Capture the cell that displays the provided text and extract its (X, Y) central coordinate. 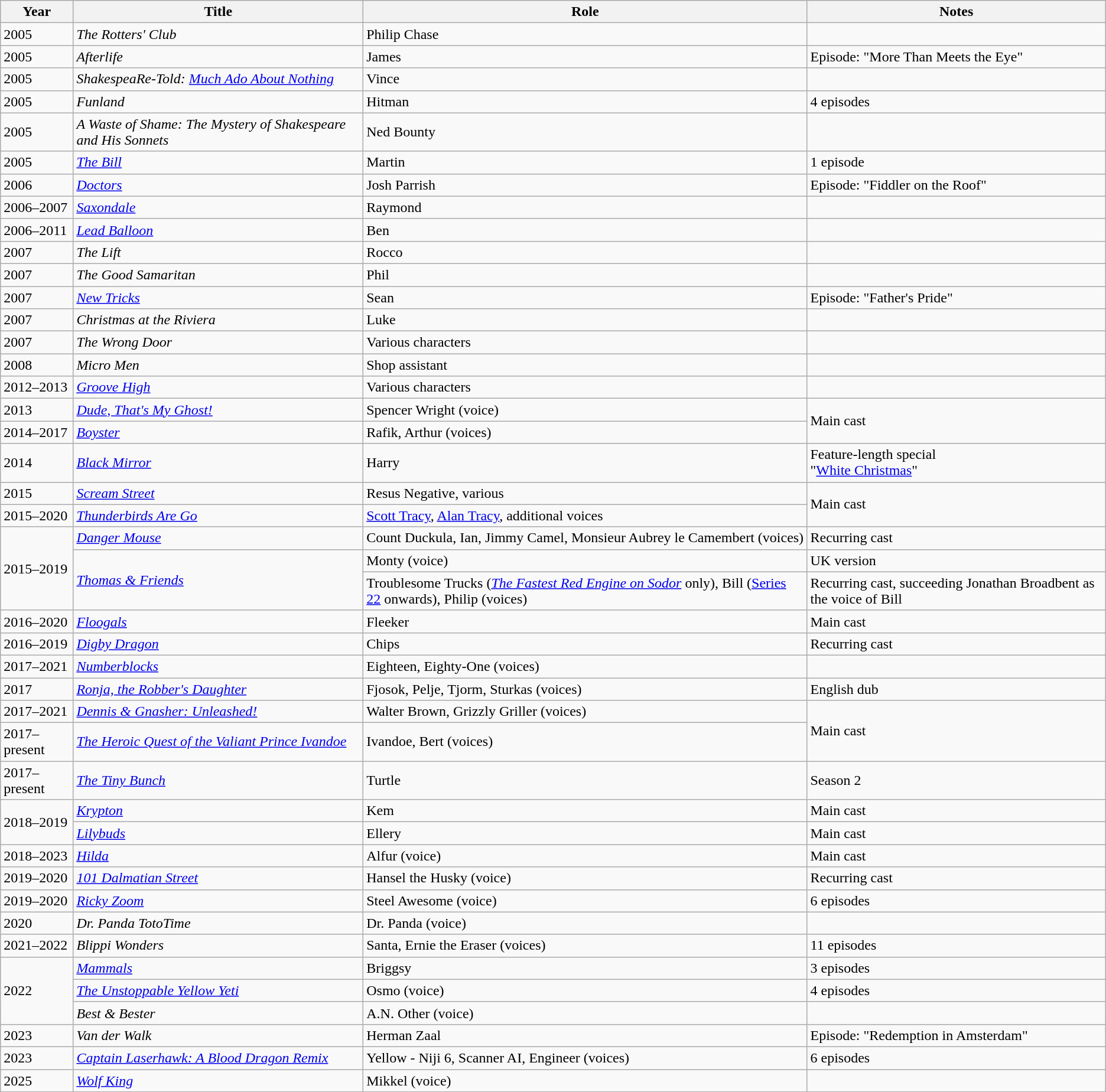
Saxondale (219, 207)
Best & Bester (219, 1013)
2013 (37, 410)
Micro Men (219, 365)
Luke (585, 320)
2015–2020 (37, 516)
Feature-length special"White Christmas" (956, 463)
Dennis & Gnasher: Unleashed! (219, 712)
Episode: "Father's Pride" (956, 297)
Digby Dragon (219, 644)
ShakespeaRe-Told: Much Ado About Nothing (219, 79)
Mammals (219, 968)
Thunderbirds Are Go (219, 516)
Harry (585, 463)
Hilda (219, 856)
2020 (37, 923)
Danger Mouse (219, 538)
Role (585, 12)
Ben (585, 230)
The Tiny Bunch (219, 781)
Briggsy (585, 968)
2006 (37, 185)
Raymond (585, 207)
Title (219, 12)
Resus Negative, various (585, 493)
Philip Chase (585, 34)
Episode: "More Than Meets the Eye" (956, 57)
1 episode (956, 162)
Alfur (voice) (585, 856)
Kem (585, 811)
2016–2019 (37, 644)
Osmo (voice) (585, 990)
James (585, 57)
Ronja, the Robber's Daughter (219, 689)
Ned Bounty (585, 132)
Chips (585, 644)
2018–2019 (37, 822)
A.N. Other (voice) (585, 1013)
Year (37, 12)
Yellow - Niji 6, Scanner AI, Engineer (voices) (585, 1058)
Groove High (219, 387)
New Tricks (219, 297)
Santa, Ernie the Eraser (voices) (585, 946)
Eighteen, Eighty-One (voices) (585, 666)
2021–2022 (37, 946)
Phil (585, 275)
Recurring cast, succeeding Jonathan Broadbent as the voice of Bill (956, 591)
Vince (585, 79)
English dub (956, 689)
2018–2023 (37, 856)
2006–2011 (37, 230)
2015 (37, 493)
2015–2019 (37, 568)
Boyster (219, 432)
Van der Walk (219, 1035)
The Lift (219, 252)
Rafik, Arthur (voices) (585, 432)
Wolf King (219, 1080)
2014 (37, 463)
Hansel the Husky (voice) (585, 878)
Fleeker (585, 621)
Rocco (585, 252)
Notes (956, 12)
Turtle (585, 781)
2014–2017 (37, 432)
Doctors (219, 185)
Herman Zaal (585, 1035)
2016–2020 (37, 621)
Sean (585, 297)
Scream Street (219, 493)
The Bill (219, 162)
UK version (956, 560)
Scott Tracy, Alan Tracy, additional voices (585, 516)
Ivandoe, Bert (voices) (585, 742)
The Wrong Door (219, 343)
2022 (37, 990)
Shop assistant (585, 365)
Episode: "Redemption in Amsterdam" (956, 1035)
Numberblocks (219, 666)
3 episodes (956, 968)
The Heroic Quest of the Valiant Prince Ivandoe (219, 742)
Dr. Panda TotoTime (219, 923)
Walter Brown, Grizzly Griller (voices) (585, 712)
Captain Laserhawk: A Blood Dragon Remix (219, 1058)
11 episodes (956, 946)
The Rotters' Club (219, 34)
Black Mirror (219, 463)
101 Dalmatian Street (219, 878)
Fjosok, Pelje, Tjorm, Sturkas (voices) (585, 689)
Count Duckula, Ian, Jimmy Camel, Monsieur Aubrey le Camembert (voices) (585, 538)
Season 2 (956, 781)
Floogals (219, 621)
Josh Parrish (585, 185)
Lilybuds (219, 833)
Afterlife (219, 57)
2012–2013 (37, 387)
Spencer Wright (voice) (585, 410)
Funland (219, 102)
A Waste of Shame: The Mystery of Shakespeare and His Sonnets (219, 132)
Blippi Wonders (219, 946)
Krypton (219, 811)
Dude, That's My Ghost! (219, 410)
2006–2007 (37, 207)
Martin (585, 162)
2017 (37, 689)
Mikkel (voice) (585, 1080)
Thomas & Friends (219, 580)
2008 (37, 365)
Lead Balloon (219, 230)
The Unstoppable Yellow Yeti (219, 990)
Monty (voice) (585, 560)
Hitman (585, 102)
Episode: "Fiddler on the Roof" (956, 185)
The Good Samaritan (219, 275)
Ellery (585, 833)
Troublesome Trucks (The Fastest Red Engine on Sodor only), Bill (Series 22 onwards), Philip (voices) (585, 591)
Christmas at the Riviera (219, 320)
2025 (37, 1080)
Steel Awesome (voice) (585, 901)
Ricky Zoom (219, 901)
Dr. Panda (voice) (585, 923)
